Scan for the cell matching the given text and deliver its (x, y) coordinate at center. 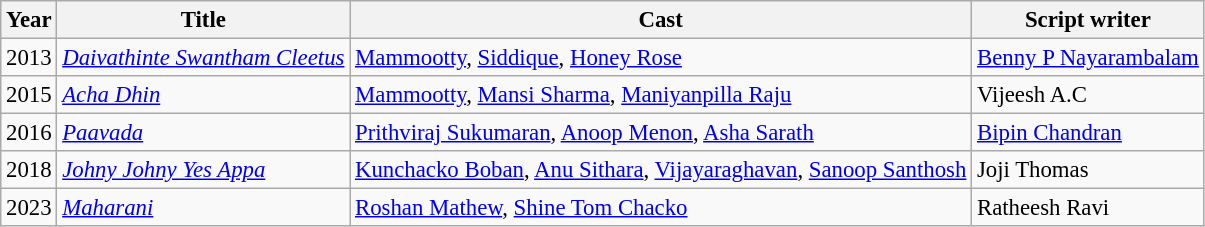
Year (29, 20)
Johny Johny Yes Appa (204, 170)
2023 (29, 208)
Bipin Chandran (1088, 133)
Cast (661, 20)
2015 (29, 95)
Benny P Nayarambalam (1088, 58)
Kunchacko Boban, Anu Sithara, Vijayaraghavan, Sanoop Santhosh (661, 170)
2018 (29, 170)
Roshan Mathew, Shine Tom Chacko (661, 208)
Title (204, 20)
2016 (29, 133)
Mammootty, Mansi Sharma, Maniyanpilla Raju (661, 95)
Prithviraj Sukumaran, Anoop Menon, Asha Sarath (661, 133)
Paavada (204, 133)
Script writer (1088, 20)
Vijeesh A.C (1088, 95)
Acha Dhin (204, 95)
2013 (29, 58)
Daivathinte Swantham Cleetus (204, 58)
Maharani (204, 208)
Ratheesh Ravi (1088, 208)
Mammootty, Siddique, Honey Rose (661, 58)
Joji Thomas (1088, 170)
